Locate the cell with the specified text and output its [X, Y] center coordinate. 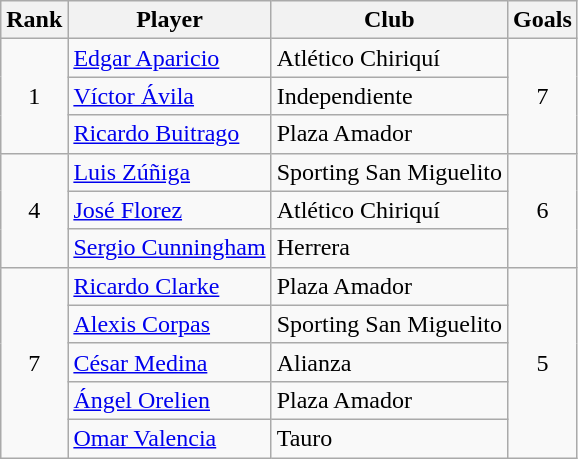
Player [170, 20]
Ricardo Buitrago [170, 134]
Edgar Aparicio [170, 58]
Sergio Cunningham [170, 248]
5 [543, 362]
Goals [543, 20]
Ricardo Clarke [170, 286]
José Florez [170, 210]
Club [389, 20]
4 [34, 210]
Omar Valencia [170, 438]
1 [34, 96]
Alexis Corpas [170, 324]
Ángel Orelien [170, 400]
Tauro [389, 438]
Rank [34, 20]
Alianza [389, 362]
Independiente [389, 96]
Luis Zúñiga [170, 172]
Herrera [389, 248]
César Medina [170, 362]
6 [543, 210]
Víctor Ávila [170, 96]
